Detect which cell encompasses the target text, then output its [x, y] center coordinate. 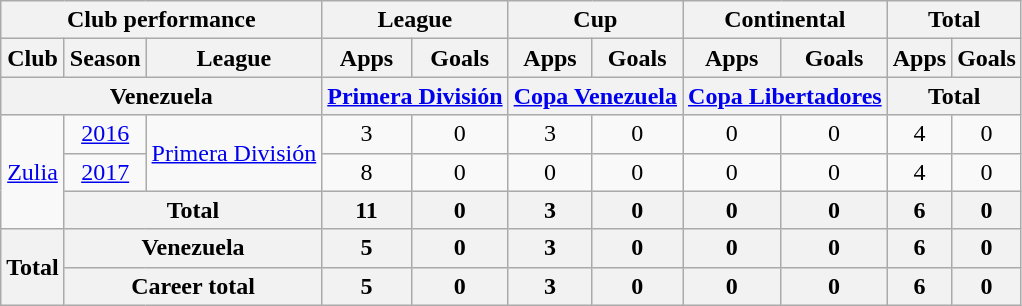
Cup [595, 20]
Continental [786, 20]
Copa Libertadores [786, 96]
Career total [192, 286]
Zulia [33, 172]
11 [366, 210]
Club [33, 58]
8 [366, 172]
2016 [105, 134]
2017 [105, 172]
Copa Venezuela [595, 96]
Season [105, 58]
Club performance [162, 20]
